Pinpoint the cell where the given text exists, returning its [x, y] midpoint coordinate. 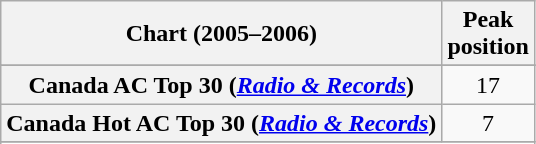
Canada AC Top 30 (Radio & Records) [222, 85]
Canada Hot AC Top 30 (Radio & Records) [222, 123]
7 [488, 123]
Peakposition [488, 34]
17 [488, 85]
Chart (2005–2006) [222, 34]
